Provide the (X, Y) coordinate of the cell's center where the given text is located.  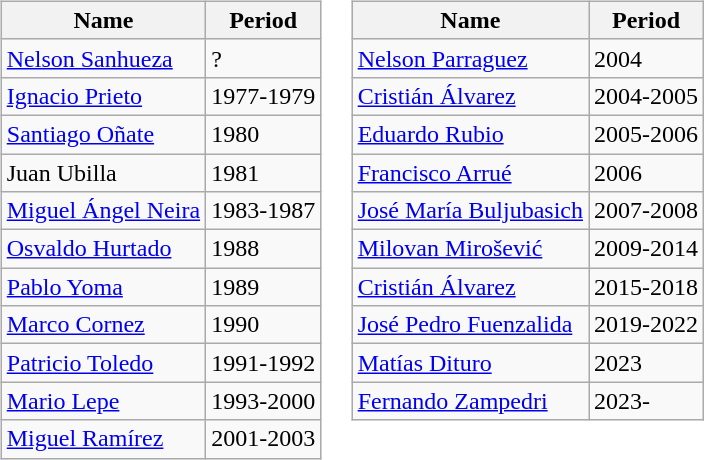
Fernando Zampedri (470, 401)
Osvaldo Hurtado (103, 249)
Eduardo Rubio (470, 134)
2023 (646, 363)
1977-1979 (264, 96)
Santiago Oñate (103, 134)
1988 (264, 249)
2004-2005 (646, 96)
José María Buljubasich (470, 211)
1981 (264, 173)
2005-2006 (646, 134)
2004 (646, 58)
Nelson Sanhueza (103, 58)
2023- (646, 401)
1993-2000 (264, 401)
Pablo Yoma (103, 287)
1980 (264, 134)
2007-2008 (646, 211)
2019-2022 (646, 325)
José Pedro Fuenzalida (470, 325)
1991-1992 (264, 363)
1990 (264, 325)
1983-1987 (264, 211)
2006 (646, 173)
Ignacio Prieto (103, 96)
Miguel Ángel Neira (103, 211)
Marco Cornez (103, 325)
Nelson Parraguez (470, 58)
Juan Ubilla (103, 173)
2015-2018 (646, 287)
2009-2014 (646, 249)
Francisco Arrué (470, 173)
Patricio Toledo (103, 363)
2001-2003 (264, 439)
Matías Dituro (470, 363)
Mario Lepe (103, 401)
1989 (264, 287)
Miguel Ramírez (103, 439)
Milovan Mirošević (470, 249)
? (264, 58)
